Detect which cell encompasses the target text, then output its (X, Y) center coordinate. 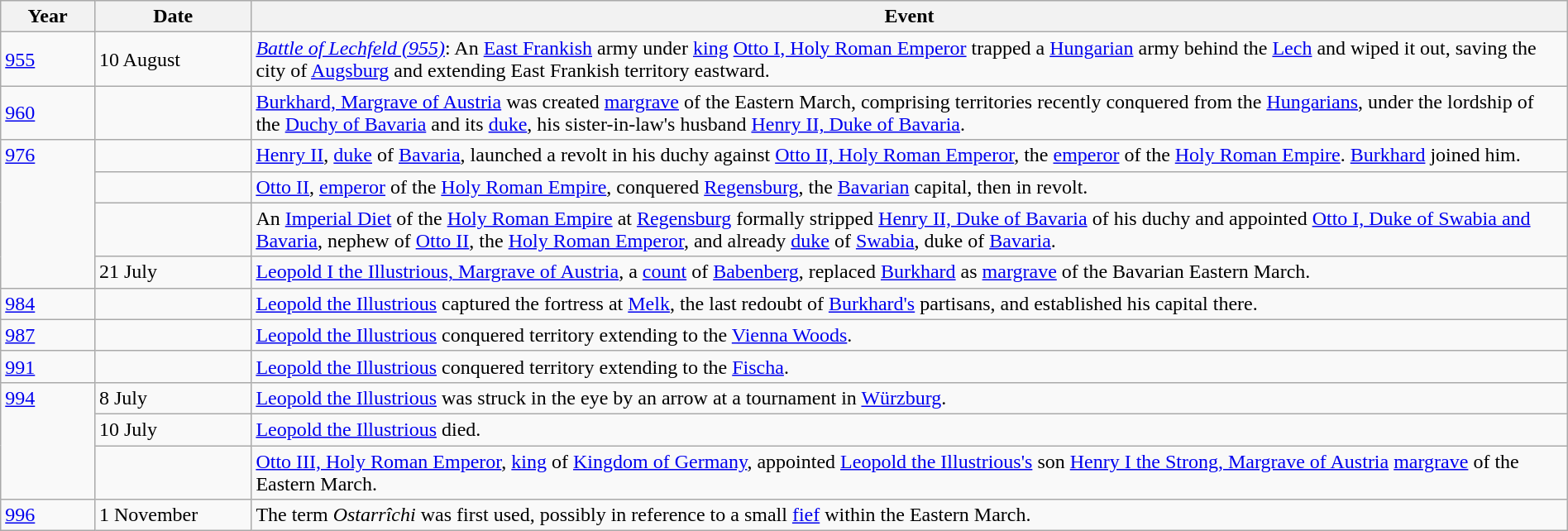
Year (48, 17)
The term Ostarrîchi was first used, possibly in reference to a small fief within the Eastern March. (910, 515)
Otto II, emperor of the Holy Roman Empire, conquered Regensburg, the Bavarian capital, then in revolt. (910, 187)
Leopold the Illustrious was struck in the eye by an arrow at a tournament in Würzburg. (910, 398)
984 (48, 304)
Date (172, 17)
Event (910, 17)
10 July (172, 429)
976 (48, 213)
Leopold the Illustrious conquered territory extending to the Fischa. (910, 366)
Leopold the Illustrious conquered territory extending to the Vienna Woods. (910, 335)
21 July (172, 272)
Leopold the Illustrious died. (910, 429)
8 July (172, 398)
10 August (172, 60)
Leopold the Illustrious captured the fortress at Melk, the last redoubt of Burkhard's partisans, and established his capital there. (910, 304)
1 November (172, 515)
991 (48, 366)
996 (48, 515)
955 (48, 60)
994 (48, 440)
960 (48, 112)
Leopold I the Illustrious, Margrave of Austria, a count of Babenberg, replaced Burkhard as margrave of the Bavarian Eastern March. (910, 272)
987 (48, 335)
